Output the [X, Y] coordinate of the center of the cell containing the given text.  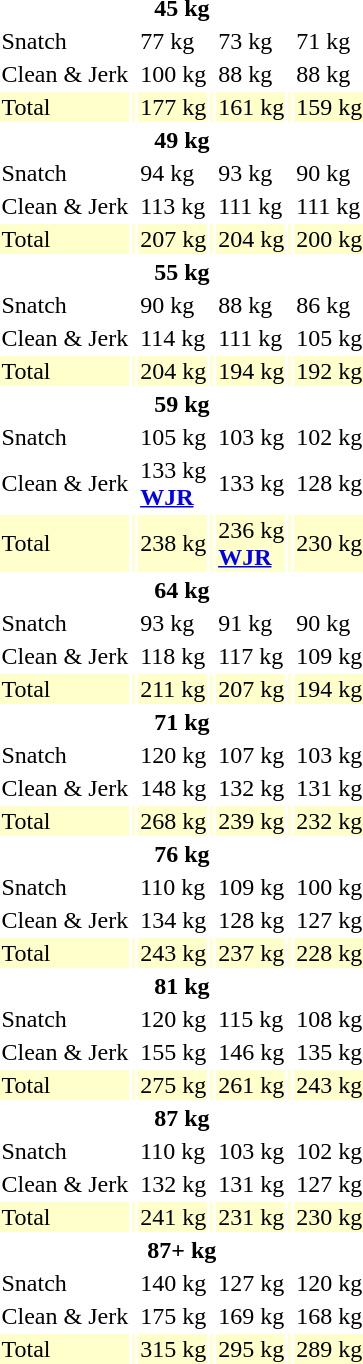
243 kg [174, 953]
115 kg [252, 1019]
155 kg [174, 1052]
117 kg [252, 656]
237 kg [252, 953]
94 kg [174, 173]
177 kg [174, 107]
107 kg [252, 755]
127 kg [252, 1283]
113 kg [174, 206]
161 kg [252, 107]
275 kg [174, 1085]
105 kg [174, 437]
134 kg [174, 920]
315 kg [174, 1349]
73 kg [252, 41]
194 kg [252, 371]
241 kg [174, 1217]
109 kg [252, 887]
100 kg [174, 74]
261 kg [252, 1085]
128 kg [252, 920]
239 kg [252, 821]
133 kgWJR [174, 484]
133 kg [252, 484]
231 kg [252, 1217]
90 kg [174, 305]
211 kg [174, 689]
295 kg [252, 1349]
118 kg [174, 656]
238 kg [174, 544]
146 kg [252, 1052]
175 kg [174, 1316]
114 kg [174, 338]
236 kgWJR [252, 544]
148 kg [174, 788]
77 kg [174, 41]
91 kg [252, 623]
268 kg [174, 821]
169 kg [252, 1316]
140 kg [174, 1283]
131 kg [252, 1184]
